For the text-containing cell, return its midpoint in (x, y) coordinate format. 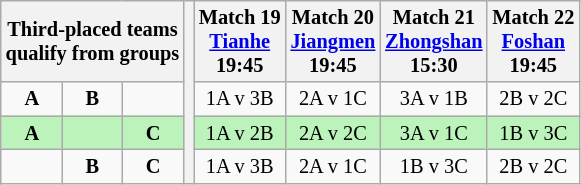
Third-placed teamsqualify from groups (92, 41)
Match 22Foshan19:45 (533, 41)
3A v 1C (434, 133)
Match 19Tianhe19:45 (240, 41)
Match 21Zhongshan15:30 (434, 41)
1A v 2B (240, 133)
3A v 1B (434, 99)
2A v 2C (334, 133)
Match 20Jiangmen19:45 (334, 41)
